Provide the [x, y] coordinate of the cell's center where the given text is located.  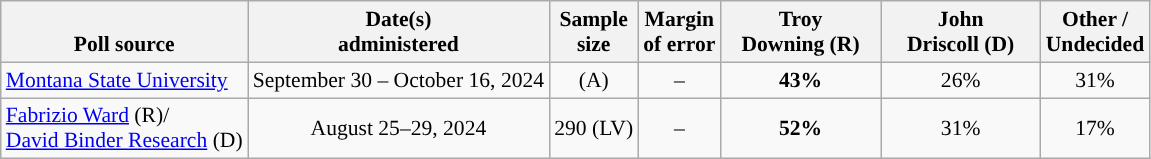
17% [1095, 128]
(A) [594, 80]
Date(s)administered [398, 32]
Other /Undecided [1095, 32]
JohnDriscoll (D) [961, 32]
Montana State University [124, 80]
43% [800, 80]
Samplesize [594, 32]
Poll source [124, 32]
TroyDowning (R) [800, 32]
Marginof error [679, 32]
290 (LV) [594, 128]
September 30 – October 16, 2024 [398, 80]
Fabrizio Ward (R)/David Binder Research (D) [124, 128]
August 25–29, 2024 [398, 128]
52% [800, 128]
26% [961, 80]
